Determine the (X, Y) coordinate at the center of the cell enclosing the given text.  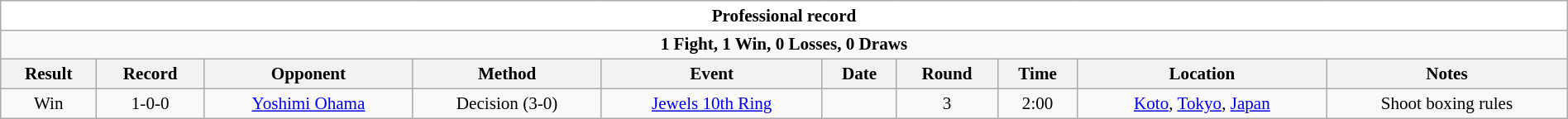
Record (151, 74)
Shoot boxing rules (1447, 102)
Professional record (784, 15)
1-0-0 (151, 102)
Opponent (308, 74)
Win (49, 102)
Result (49, 74)
Decision (3-0) (507, 102)
2:00 (1037, 102)
Jewels 10th Ring (711, 102)
Event (711, 74)
Notes (1447, 74)
Time (1037, 74)
1 Fight, 1 Win, 0 Losses, 0 Draws (784, 45)
Koto, Tokyo, Japan (1202, 102)
Location (1202, 74)
Round (947, 74)
3 (947, 102)
Yoshimi Ohama (308, 102)
Method (507, 74)
Date (859, 74)
